Pinpoint the cell where the given text exists, returning its [X, Y] midpoint coordinate. 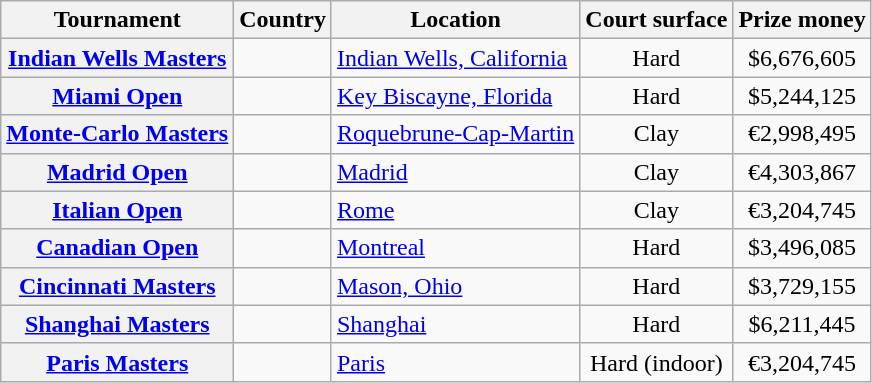
Italian Open [118, 210]
Paris Masters [118, 362]
Indian Wells Masters [118, 58]
Paris [455, 362]
$3,729,155 [802, 286]
Monte-Carlo Masters [118, 134]
Mason, Ohio [455, 286]
$3,496,085 [802, 248]
€2,998,495 [802, 134]
Canadian Open [118, 248]
Prize money [802, 20]
Montreal [455, 248]
Shanghai [455, 324]
Rome [455, 210]
Indian Wells, California [455, 58]
Shanghai Masters [118, 324]
Madrid Open [118, 172]
$5,244,125 [802, 96]
Madrid [455, 172]
$6,211,445 [802, 324]
Key Biscayne, Florida [455, 96]
€4,303,867 [802, 172]
Tournament [118, 20]
Country [283, 20]
Cincinnati Masters [118, 286]
Location [455, 20]
Roquebrune-Cap-Martin [455, 134]
Miami Open [118, 96]
Court surface [656, 20]
$6,676,605 [802, 58]
Hard (indoor) [656, 362]
